Find where the given text appears and provide that cell's center as [x, y] coordinate. 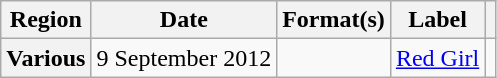
Red Girl [437, 58]
Various [46, 58]
9 September 2012 [184, 58]
Format(s) [334, 20]
Region [46, 20]
Date [184, 20]
Label [437, 20]
